Extract the (x, y) coordinate from the center of the cell holding the provided text.  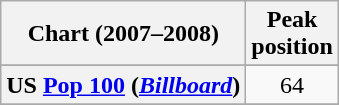
US Pop 100 (Billboard) (124, 85)
Peakposition (292, 34)
64 (292, 85)
Chart (2007–2008) (124, 34)
